Provide the (x, y) coordinate of the cell's center where the given text is located.  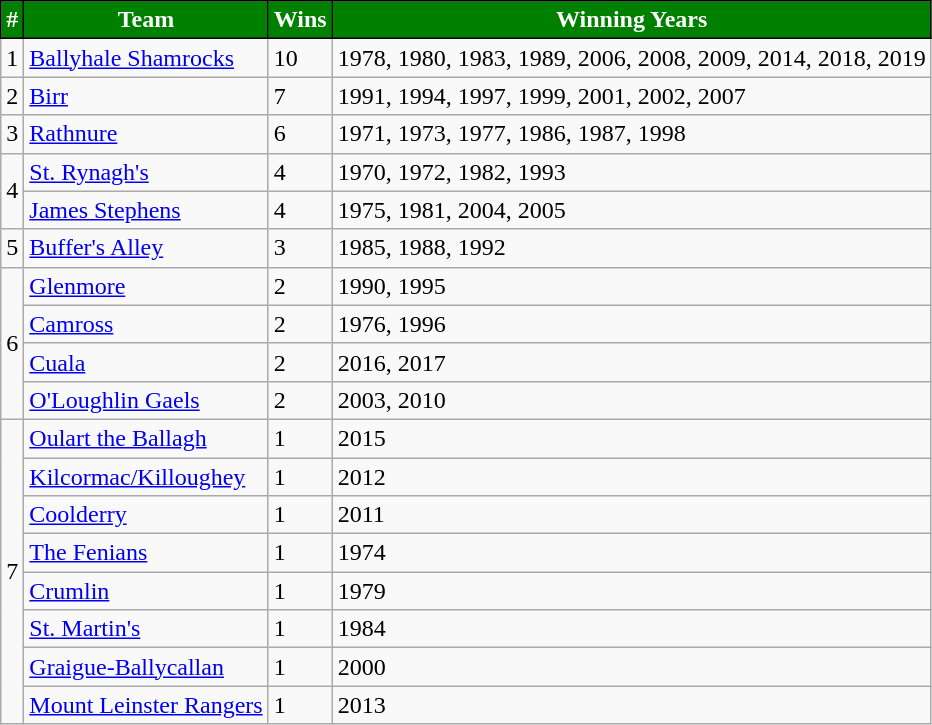
1975, 1981, 2004, 2005 (632, 210)
Cuala (146, 362)
Birr (146, 96)
1971, 1973, 1977, 1986, 1987, 1998 (632, 134)
Oulart the Ballagh (146, 438)
1990, 1995 (632, 286)
Graigue-Ballycallan (146, 667)
Glenmore (146, 286)
2013 (632, 705)
Team (146, 20)
1979 (632, 591)
# (12, 20)
10 (300, 58)
Kilcormac/Killoughey (146, 477)
1991, 1994, 1997, 1999, 2001, 2002, 2007 (632, 96)
St. Martin's (146, 629)
Coolderry (146, 515)
2000 (632, 667)
St. Rynagh's (146, 172)
Buffer's Alley (146, 248)
Ballyhale Shamrocks (146, 58)
2003, 2010 (632, 400)
Rathnure (146, 134)
Winning Years (632, 20)
Mount Leinster Rangers (146, 705)
2016, 2017 (632, 362)
Wins (300, 20)
1976, 1996 (632, 324)
Camross (146, 324)
1978, 1980, 1983, 1989, 2006, 2008, 2009, 2014, 2018, 2019 (632, 58)
1970, 1972, 1982, 1993 (632, 172)
Crumlin (146, 591)
James Stephens (146, 210)
1985, 1988, 1992 (632, 248)
1974 (632, 553)
2015 (632, 438)
1984 (632, 629)
5 (12, 248)
2011 (632, 515)
The Fenians (146, 553)
O'Loughlin Gaels (146, 400)
2012 (632, 477)
